Identify which cell holds the provided text, then report its (X, Y) central coordinate. 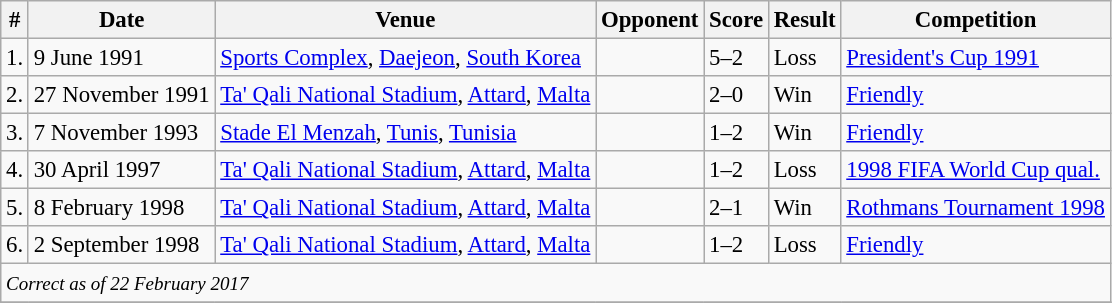
1998 FIFA World Cup qual. (976, 170)
30 April 1997 (121, 170)
2–1 (736, 208)
2 September 1998 (121, 245)
Stade El Menzah, Tunis, Tunisia (406, 133)
2–0 (736, 95)
1. (15, 58)
7 November 1993 (121, 133)
# (15, 20)
9 June 1991 (121, 58)
3. (15, 133)
8 February 1998 (121, 208)
4. (15, 170)
Rothmans Tournament 1998 (976, 208)
Competition (976, 20)
Score (736, 20)
Date (121, 20)
Sports Complex, Daejeon, South Korea (406, 58)
Correct as of 22 February 2017 (556, 283)
5–2 (736, 58)
2. (15, 95)
5. (15, 208)
President's Cup 1991 (976, 58)
6. (15, 245)
Venue (406, 20)
Result (804, 20)
Opponent (650, 20)
27 November 1991 (121, 95)
